Search for the cell housing the specified text and yield its (x, y) center coordinate. 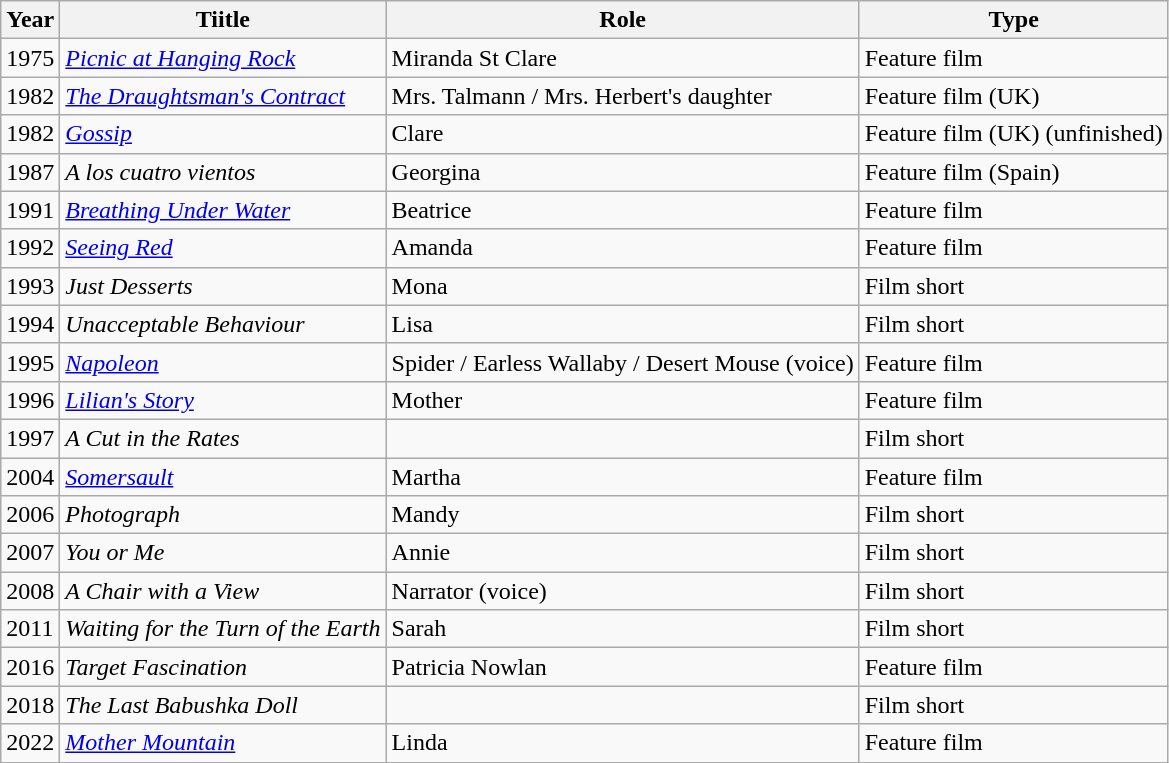
2016 (30, 667)
A los cuatro vientos (223, 172)
2022 (30, 743)
2011 (30, 629)
Feature film (Spain) (1014, 172)
Napoleon (223, 362)
Georgina (622, 172)
You or Me (223, 553)
1992 (30, 248)
Mona (622, 286)
Unacceptable Behaviour (223, 324)
Lilian's Story (223, 400)
Mother (622, 400)
Beatrice (622, 210)
2008 (30, 591)
Tiitle (223, 20)
1996 (30, 400)
Mother Mountain (223, 743)
Feature film (UK) (unfinished) (1014, 134)
Mandy (622, 515)
1975 (30, 58)
Sarah (622, 629)
Narrator (voice) (622, 591)
A Chair with a View (223, 591)
Target Fascination (223, 667)
Martha (622, 477)
Annie (622, 553)
2004 (30, 477)
1993 (30, 286)
1995 (30, 362)
Waiting for the Turn of the Earth (223, 629)
Gossip (223, 134)
Seeing Red (223, 248)
Miranda St Clare (622, 58)
The Draughtsman's Contract (223, 96)
Just Desserts (223, 286)
Lisa (622, 324)
The Last Babushka Doll (223, 705)
1994 (30, 324)
Type (1014, 20)
Picnic at Hanging Rock (223, 58)
Clare (622, 134)
Somersault (223, 477)
1997 (30, 438)
Year (30, 20)
Feature film (UK) (1014, 96)
2006 (30, 515)
Amanda (622, 248)
A Cut in the Rates (223, 438)
2018 (30, 705)
1991 (30, 210)
1987 (30, 172)
Photograph (223, 515)
Breathing Under Water (223, 210)
Patricia Nowlan (622, 667)
2007 (30, 553)
Spider / Earless Wallaby / Desert Mouse (voice) (622, 362)
Role (622, 20)
Linda (622, 743)
Mrs. Talmann / Mrs. Herbert's daughter (622, 96)
